Search for the cell housing the specified text and yield its (X, Y) center coordinate. 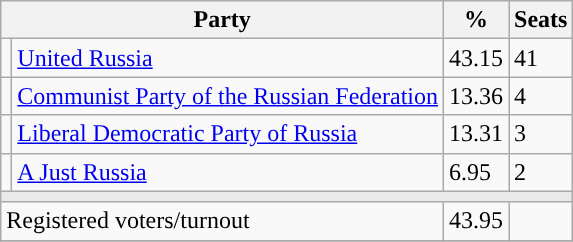
Party (222, 20)
Communist Party of the Russian Federation (228, 96)
A Just Russia (228, 172)
13.31 (476, 134)
United Russia (228, 58)
13.36 (476, 96)
4 (541, 96)
2 (541, 172)
43.95 (476, 221)
Liberal Democratic Party of Russia (228, 134)
43.15 (476, 58)
41 (541, 58)
Registered voters/turnout (222, 221)
3 (541, 134)
Seats (541, 20)
% (476, 20)
6.95 (476, 172)
